Identify which cell holds the provided text, then report its (X, Y) central coordinate. 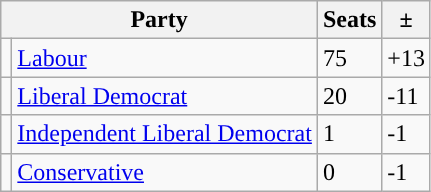
75 (349, 58)
Party (160, 20)
Liberal Democrat (165, 96)
-11 (406, 96)
1 (349, 134)
Labour (165, 58)
± (406, 20)
Conservative (165, 172)
+13 (406, 58)
Independent Liberal Democrat (165, 134)
0 (349, 172)
20 (349, 96)
Seats (349, 20)
